Detect which cell encompasses the target text, then output its [X, Y] center coordinate. 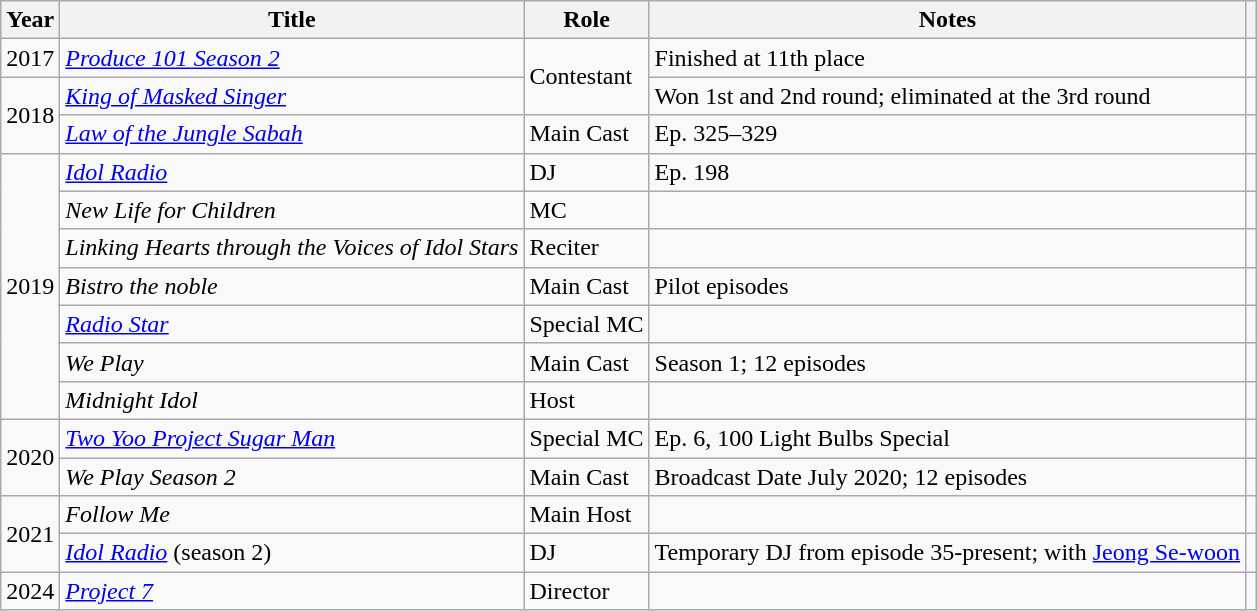
2018 [30, 115]
We Play [292, 362]
Project 7 [292, 591]
2020 [30, 457]
Two Yoo Project Sugar Man [292, 438]
Main Host [586, 515]
Role [586, 20]
Ep. 6, 100 Light Bulbs Special [948, 438]
Director [586, 591]
Year [30, 20]
Contestant [586, 77]
Linking Hearts through the Voices of Idol Stars [292, 248]
Produce 101 Season 2 [292, 58]
Ep. 198 [948, 172]
Ep. 325–329 [948, 134]
New Life for Children [292, 210]
Idol Radio [292, 172]
Idol Radio (season 2) [292, 553]
Midnight Idol [292, 400]
2021 [30, 534]
Broadcast Date July 2020; 12 episodes [948, 477]
Host [586, 400]
Law of the Jungle Sabah [292, 134]
Radio Star [292, 324]
Finished at 11th place [948, 58]
Temporary DJ from episode 35-present; with Jeong Se-woon [948, 553]
Won 1st and 2nd round; eliminated at the 3rd round [948, 96]
MC [586, 210]
Follow Me [292, 515]
Title [292, 20]
King of Masked Singer [292, 96]
Pilot episodes [948, 286]
Notes [948, 20]
We Play Season 2 [292, 477]
2017 [30, 58]
Season 1; 12 episodes [948, 362]
2024 [30, 591]
2019 [30, 286]
Bistro the noble [292, 286]
Reciter [586, 248]
